Identify which cell holds the provided text, then report its (X, Y) central coordinate. 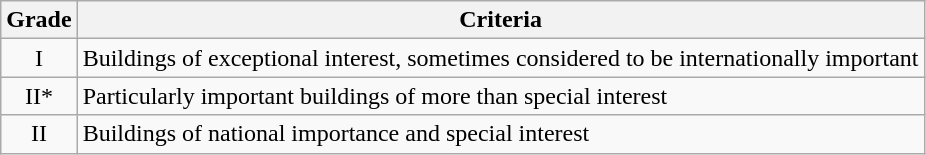
Particularly important buildings of more than special interest (500, 96)
I (39, 58)
II (39, 134)
Buildings of exceptional interest, sometimes considered to be internationally important (500, 58)
Grade (39, 20)
Buildings of national importance and special interest (500, 134)
Criteria (500, 20)
II* (39, 96)
